From the cell containing the given text, extract its center point as [X, Y] coordinate. 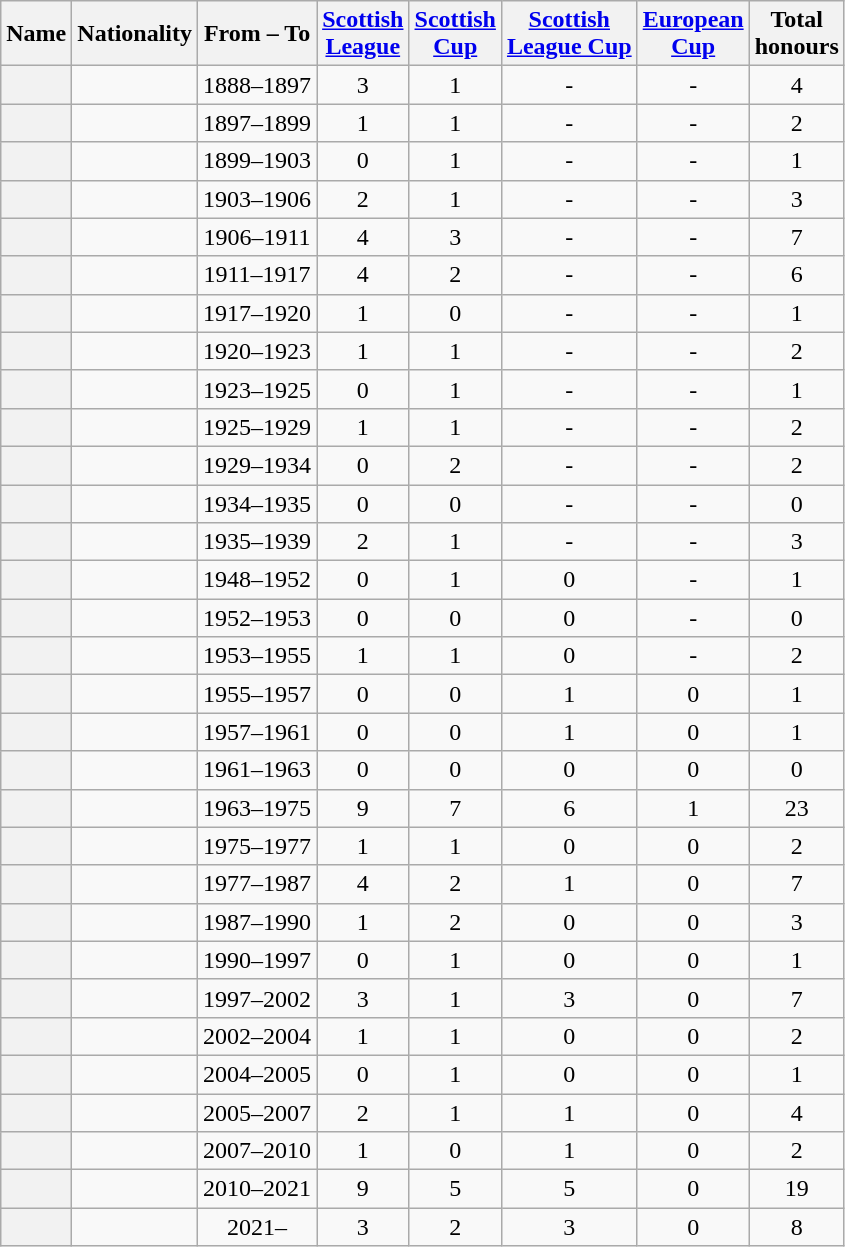
2021– [258, 1227]
2007–2010 [258, 1151]
ScottishLeague [363, 34]
2004–2005 [258, 1074]
1903–1906 [258, 199]
1906–1911 [258, 237]
EuropeanCup [693, 34]
8 [796, 1227]
1977–1987 [258, 884]
ScottishLeague Cup [569, 34]
1917–1920 [258, 313]
Name [36, 34]
1952–1953 [258, 618]
1997–2002 [258, 998]
23 [796, 808]
1955–1957 [258, 694]
2005–2007 [258, 1113]
1934–1935 [258, 503]
1961–1963 [258, 770]
ScottishCup [455, 34]
1990–1997 [258, 960]
1888–1897 [258, 85]
1923–1925 [258, 389]
2002–2004 [258, 1036]
1899–1903 [258, 161]
1911–1917 [258, 275]
1920–1923 [258, 351]
1935–1939 [258, 542]
1929–1934 [258, 465]
1948–1952 [258, 580]
19 [796, 1189]
1963–1975 [258, 808]
Nationality [135, 34]
1925–1929 [258, 427]
Totalhonours [796, 34]
1957–1961 [258, 732]
2010–2021 [258, 1189]
1987–1990 [258, 922]
1975–1977 [258, 846]
1897–1899 [258, 123]
From – To [258, 34]
1953–1955 [258, 656]
